Find where the given text appears and provide that cell's center as [x, y] coordinate. 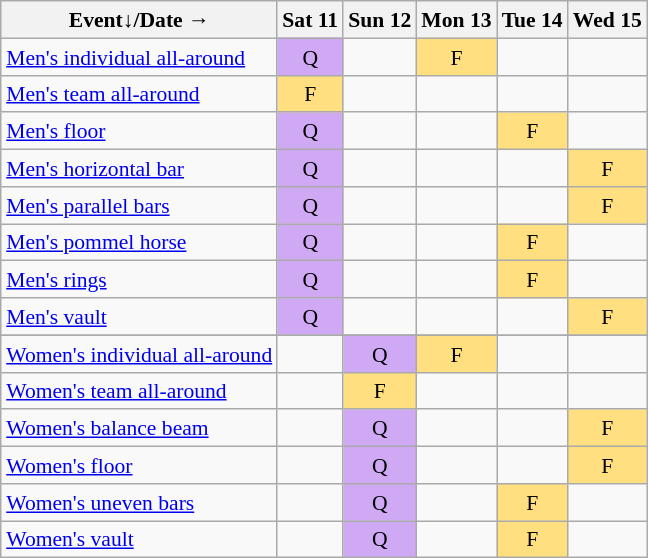
Men's floor [139, 130]
Sat 11 [310, 20]
Women's floor [139, 464]
Women's uneven bars [139, 502]
Mon 13 [456, 20]
Men's vault [139, 316]
Tue 14 [532, 20]
Men's horizontal bar [139, 168]
Sun 12 [380, 20]
Wed 15 [608, 20]
Men's team all-around [139, 94]
Women's individual all-around [139, 354]
Event↓/Date → [139, 20]
Women's vault [139, 538]
Women's team all-around [139, 390]
Men's parallel bars [139, 204]
Men's pommel horse [139, 242]
Men's individual all-around [139, 56]
Women's balance beam [139, 428]
Men's rings [139, 280]
